For the text-containing cell, return its midpoint in (x, y) coordinate format. 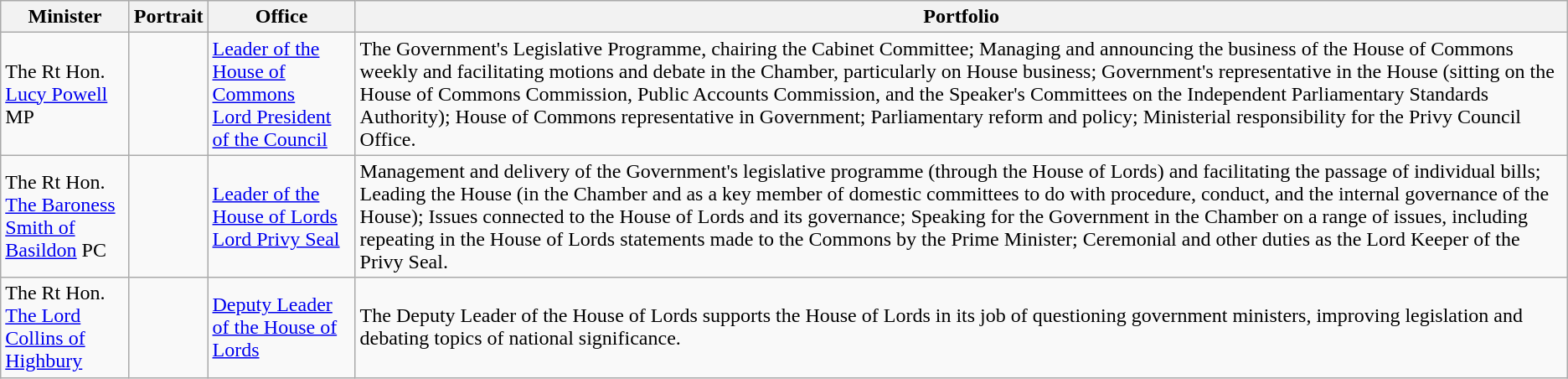
Leader of the House of Lords Lord Privy Seal (281, 216)
Leader of the House of Commons Lord President of the Council (281, 94)
Deputy Leader of the House of Lords (281, 327)
The Rt Hon. The Baroness Smith of Basildon PC (65, 216)
Office (281, 17)
The Rt Hon. The Lord Collins of Highbury (65, 327)
Portfolio (962, 17)
Portrait (168, 17)
The Rt Hon. Lucy Powell MP (65, 94)
Minister (65, 17)
